Locate the cell with the specified text and output its [x, y] center coordinate. 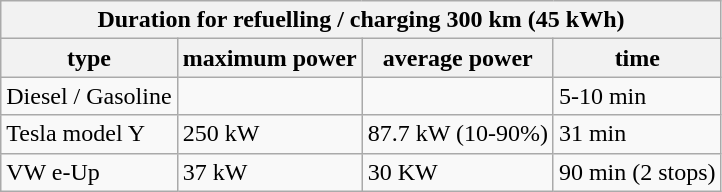
time [637, 58]
Diesel / Gasoline [89, 96]
31 min [637, 134]
37 kW [270, 172]
30 KW [458, 172]
Tesla model Y [89, 134]
250 kW [270, 134]
type [89, 58]
Duration for refuelling / charging 300 km (45 kWh) [361, 20]
maximum power [270, 58]
average power [458, 58]
5-10 min [637, 96]
87.7 kW (10-90%) [458, 134]
VW e-Up [89, 172]
90 min (2 stops) [637, 172]
